Detect which cell encompasses the target text, then output its (X, Y) center coordinate. 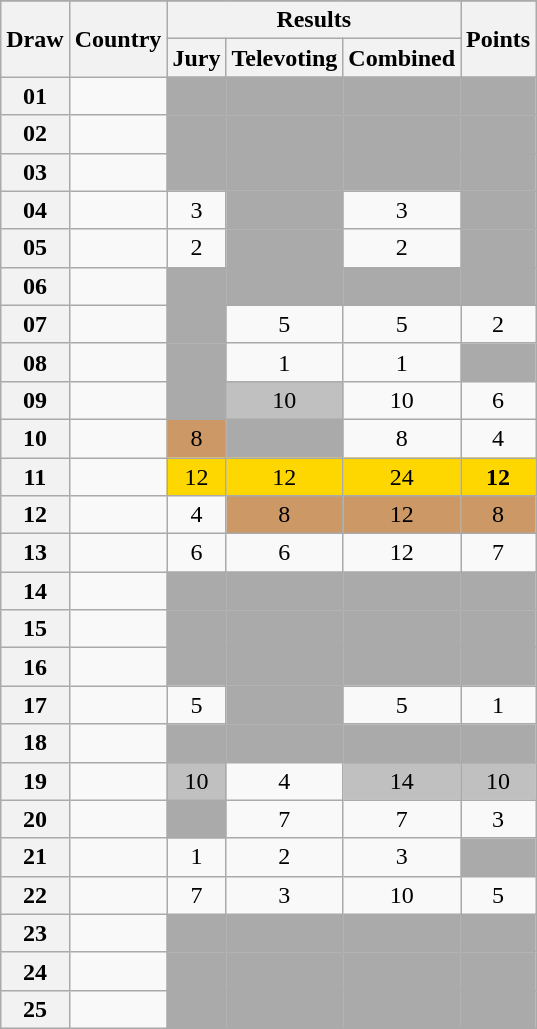
05 (35, 248)
18 (35, 743)
Points (498, 39)
06 (35, 286)
16 (35, 667)
21 (35, 857)
22 (35, 895)
17 (35, 705)
08 (35, 362)
03 (35, 172)
Combined (402, 58)
23 (35, 933)
09 (35, 400)
19 (35, 781)
01 (35, 96)
Draw (35, 39)
13 (35, 553)
07 (35, 324)
20 (35, 819)
02 (35, 134)
11 (35, 477)
04 (35, 210)
Country (118, 39)
Jury (196, 58)
15 (35, 629)
Televoting (284, 58)
25 (35, 1009)
Results (314, 20)
